Return (X, Y) of the center of cell containing provided text 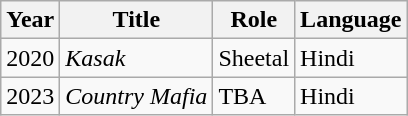
Title (136, 20)
Language (351, 20)
2023 (30, 96)
Role (254, 20)
2020 (30, 58)
Country Mafia (136, 96)
Year (30, 20)
Sheetal (254, 58)
TBA (254, 96)
Kasak (136, 58)
